Scan for the cell matching the given text and deliver its [X, Y] coordinate at center. 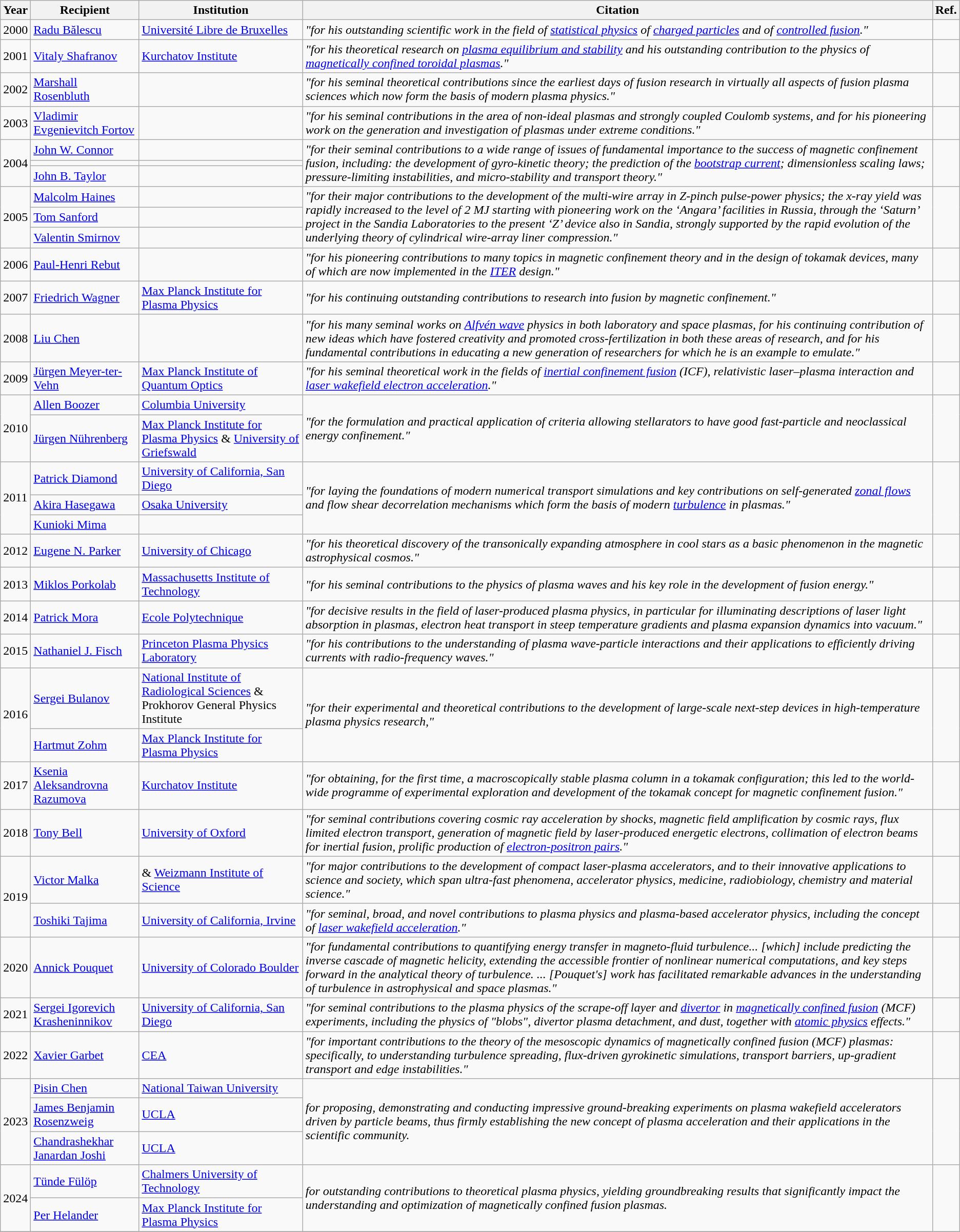
2009 [15, 378]
2005 [15, 217]
2002 [15, 89]
Tony Bell [85, 833]
Sergei Igorevich Krasheninnikov [85, 1014]
Tünde Fülöp [85, 1181]
2014 [15, 617]
2013 [15, 584]
Nathaniel J. Fisch [85, 651]
2015 [15, 651]
2001 [15, 56]
Ref. [946, 10]
Max Planck Institute of Quantum Optics [221, 378]
Université Libre de Bruxelles [221, 30]
Victor Malka [85, 880]
James Benjamin Rosenzweig [85, 1115]
Xavier Garbet [85, 1055]
2004 [15, 163]
"for his theoretical discovery of the transonically expanding atmosphere in cool stars as a basic phenomenon in the magnetic astrophysical cosmos." [617, 551]
Hartmut Zohm [85, 745]
Max Planck Institute for Plasma Physics & University of Griefswald [221, 438]
Marshall Rosenbluth [85, 89]
Columbia University [221, 405]
Pisin Chen [85, 1088]
National Institute of Radiological Sciences & Prokhorov General Physics Institute [221, 698]
Akira Hasegawa [85, 505]
2021 [15, 1014]
"for his seminal contributions to the physics of plasma waves and his key role in the development of fusion energy." [617, 584]
CEA [221, 1055]
"for his outstanding scientific work in the field of statistical physics of charged particles and of controlled fusion." [617, 30]
2008 [15, 338]
Princeton Plasma Physics Laboratory [221, 651]
Per Helander [85, 1215]
& Weizmann Institute of Science [221, 880]
2023 [15, 1122]
Recipient [85, 10]
Osaka University [221, 505]
Citation [617, 10]
2022 [15, 1055]
Toshiki Tajima [85, 920]
John B. Taylor [85, 176]
Ecole Polytechnique [221, 617]
2016 [15, 715]
Vladimir Evgenievitch Fortov [85, 123]
2000 [15, 30]
2019 [15, 896]
Chalmers University of Technology [221, 1181]
2017 [15, 785]
University of Colorado Boulder [221, 967]
Massachusetts Institute of Technology [221, 584]
Chandrashekhar Janardan Joshi [85, 1148]
2007 [15, 297]
Paul-Henri Rebut [85, 265]
Allen Boozer [85, 405]
John W. Connor [85, 150]
2006 [15, 265]
2018 [15, 833]
Institution [221, 10]
University of Oxford [221, 833]
Annick Pouquet [85, 967]
Malcolm Haines [85, 197]
Ksenia Aleksandrovna Razumova [85, 785]
Vitaly Shafranov [85, 56]
Radu Bălescu [85, 30]
Patrick Mora [85, 617]
Sergei Bulanov [85, 698]
2003 [15, 123]
2024 [15, 1198]
2020 [15, 967]
National Taiwan University [221, 1088]
Tom Sanford [85, 217]
Miklos Porkolab [85, 584]
Friedrich Wagner [85, 297]
Liu Chen [85, 338]
Year [15, 10]
University of Chicago [221, 551]
2011 [15, 498]
Kunioki Mima [85, 524]
University of California, Irvine [221, 920]
2012 [15, 551]
Eugene N. Parker [85, 551]
Patrick Diamond [85, 479]
"for his continuing outstanding contributions to research into fusion by magnetic confinement." [617, 297]
2010 [15, 428]
Valentin Smirnov [85, 237]
"for the formulation and practical application of criteria allowing stellarators to have good fast-particle and neoclassical energy confinement." [617, 428]
Jürgen Meyer-ter-Vehn [85, 378]
Jürgen Nührenberg [85, 438]
